Extract the [x, y] coordinate from the center of the cell holding the provided text.  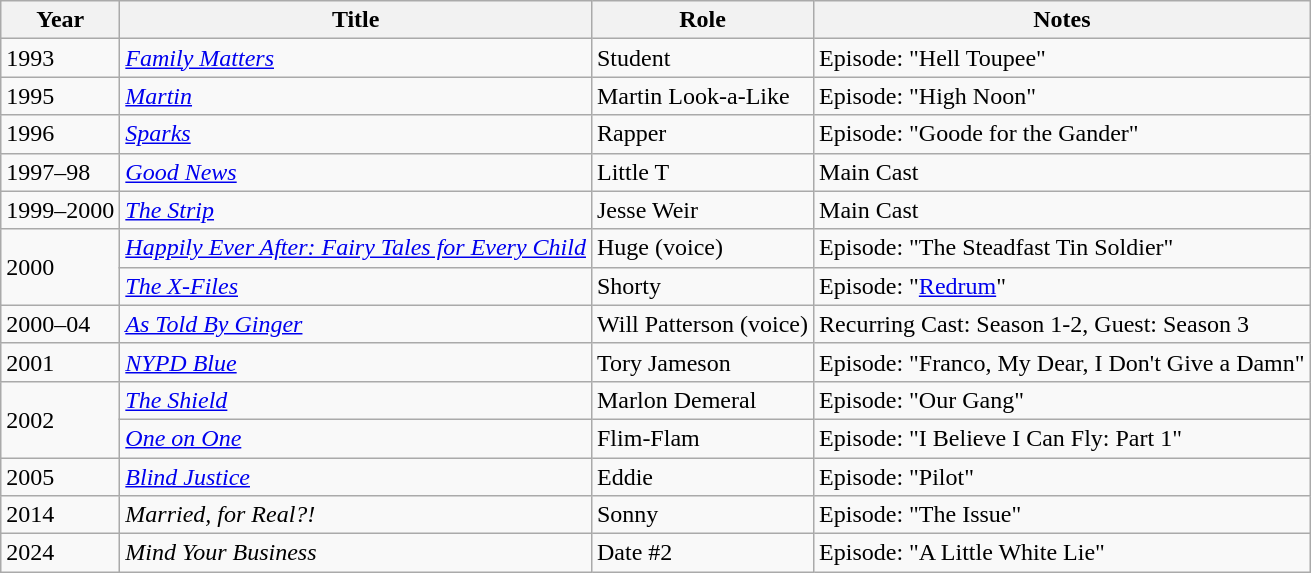
Martin [356, 96]
Tory Jameson [702, 362]
Episode: "I Believe I Can Fly: Part 1" [1062, 438]
Married, for Real?! [356, 515]
Family Matters [356, 58]
As Told By Ginger [356, 324]
2002 [60, 419]
Good News [356, 172]
One on One [356, 438]
Mind Your Business [356, 553]
The Strip [356, 210]
The Shield [356, 400]
1999–2000 [60, 210]
Happily Ever After: Fairy Tales for Every Child [356, 248]
Year [60, 20]
NYPD Blue [356, 362]
Sonny [702, 515]
2000–04 [60, 324]
Episode: "The Issue" [1062, 515]
Role [702, 20]
Will Patterson (voice) [702, 324]
Student [702, 58]
Episode: "Pilot" [1062, 477]
Little T [702, 172]
Sparks [356, 134]
Episode: "Hell Toupee" [1062, 58]
Blind Justice [356, 477]
2024 [60, 553]
Notes [1062, 20]
Martin Look-a-Like [702, 96]
Huge (voice) [702, 248]
1993 [60, 58]
Title [356, 20]
Episode: "Redrum" [1062, 286]
2005 [60, 477]
Date #2 [702, 553]
Eddie [702, 477]
1997–98 [60, 172]
1995 [60, 96]
Recurring Cast: Season 1-2, Guest: Season 3 [1062, 324]
1996 [60, 134]
Episode: "A Little White Lie" [1062, 553]
Episode: "Our Gang" [1062, 400]
Flim-Flam [702, 438]
Episode: "Goode for the Gander" [1062, 134]
2000 [60, 267]
2001 [60, 362]
2014 [60, 515]
Rapper [702, 134]
Episode: "The Steadfast Tin Soldier" [1062, 248]
Shorty [702, 286]
The X-Files [356, 286]
Episode: "Franco, My Dear, I Don't Give a Damn" [1062, 362]
Jesse Weir [702, 210]
Episode: "High Noon" [1062, 96]
Marlon Demeral [702, 400]
